Extract the (x, y) coordinate from the center of the cell holding the provided text.  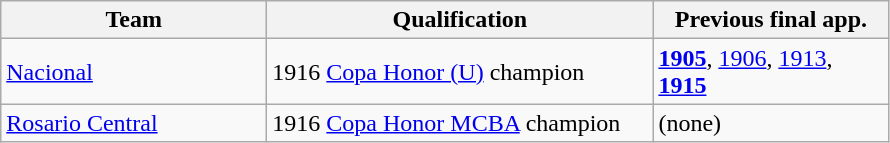
1905, 1906, 1913, 1915 (771, 72)
Previous final app. (771, 20)
Rosario Central (134, 123)
1916 Copa Honor MCBA champion (460, 123)
Nacional (134, 72)
1916 Copa Honor (U) champion (460, 72)
(none) (771, 123)
Team (134, 20)
Qualification (460, 20)
